Search for the cell housing the specified text and yield its [X, Y] center coordinate. 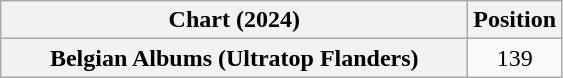
139 [515, 58]
Chart (2024) [234, 20]
Belgian Albums (Ultratop Flanders) [234, 58]
Position [515, 20]
